Detect which cell encompasses the target text, then output its (X, Y) center coordinate. 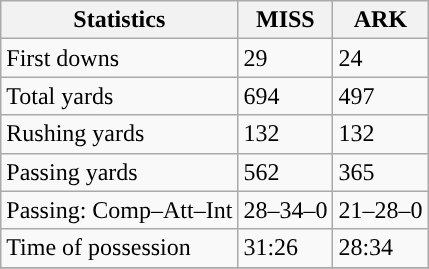
28–34–0 (286, 210)
Total yards (120, 96)
Statistics (120, 20)
21–28–0 (380, 210)
MISS (286, 20)
497 (380, 96)
562 (286, 172)
Time of possession (120, 248)
First downs (120, 58)
Passing: Comp–Att–Int (120, 210)
694 (286, 96)
28:34 (380, 248)
31:26 (286, 248)
29 (286, 58)
24 (380, 58)
ARK (380, 20)
Passing yards (120, 172)
Rushing yards (120, 134)
365 (380, 172)
